Pinpoint the cell where the given text exists, returning its (X, Y) midpoint coordinate. 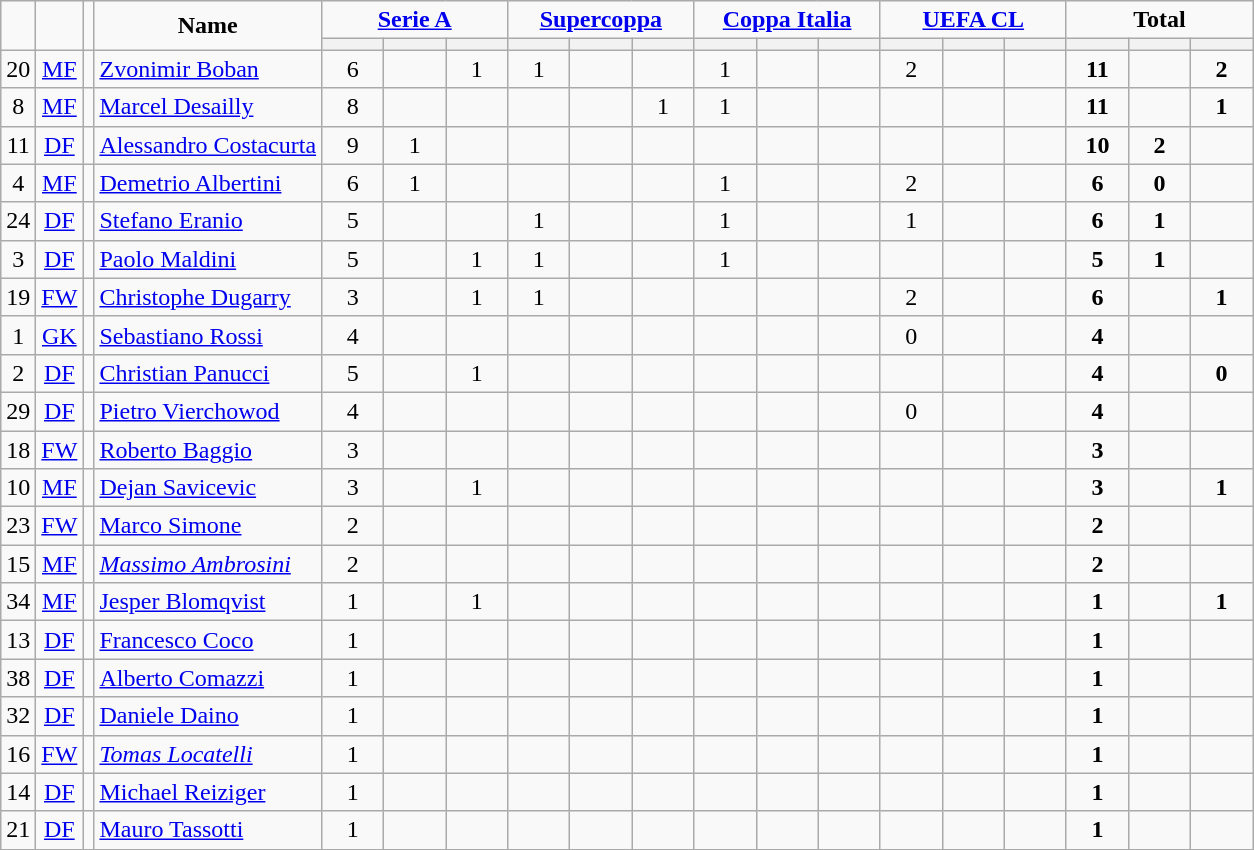
Total (1159, 20)
15 (18, 564)
23 (18, 526)
GK (60, 335)
Francesco Coco (208, 640)
UEFA CL (973, 20)
19 (18, 297)
13 (18, 640)
Paolo Maldini (208, 259)
Supercoppa (601, 20)
Daniele Daino (208, 716)
34 (18, 602)
18 (18, 449)
Name (208, 26)
21 (18, 830)
38 (18, 678)
Roberto Baggio (208, 449)
Jesper Blomqvist (208, 602)
Zvonimir Boban (208, 69)
Serie A (415, 20)
Massimo Ambrosini (208, 564)
29 (18, 411)
Demetrio Albertini (208, 183)
9 (353, 145)
Tomas Locatelli (208, 754)
Sebastiano Rossi (208, 335)
Dejan Savicevic (208, 488)
Mauro Tassotti (208, 830)
14 (18, 792)
Marco Simone (208, 526)
Alberto Comazzi (208, 678)
20 (18, 69)
Coppa Italia (787, 20)
Michael Reiziger (208, 792)
Christophe Dugarry (208, 297)
16 (18, 754)
Christian Panucci (208, 373)
24 (18, 221)
Pietro Vierchowod (208, 411)
Marcel Desailly (208, 107)
Alessandro Costacurta (208, 145)
Stefano Eranio (208, 221)
32 (18, 716)
